Search for the cell housing the specified text and yield its (X, Y) center coordinate. 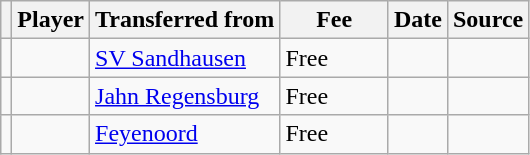
Fee (334, 20)
Source (488, 20)
Feyenoord (185, 134)
SV Sandhausen (185, 58)
Transferred from (185, 20)
Player (51, 20)
Date (418, 20)
Jahn Regensburg (185, 96)
